Extract the (x, y) coordinate from the center of the cell holding the provided text.  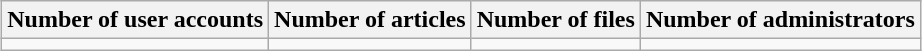
Number of articles (370, 20)
Number of user accounts (136, 20)
Number of administrators (780, 20)
Number of files (556, 20)
